Find where the given text appears and provide that cell's center as (x, y) coordinate. 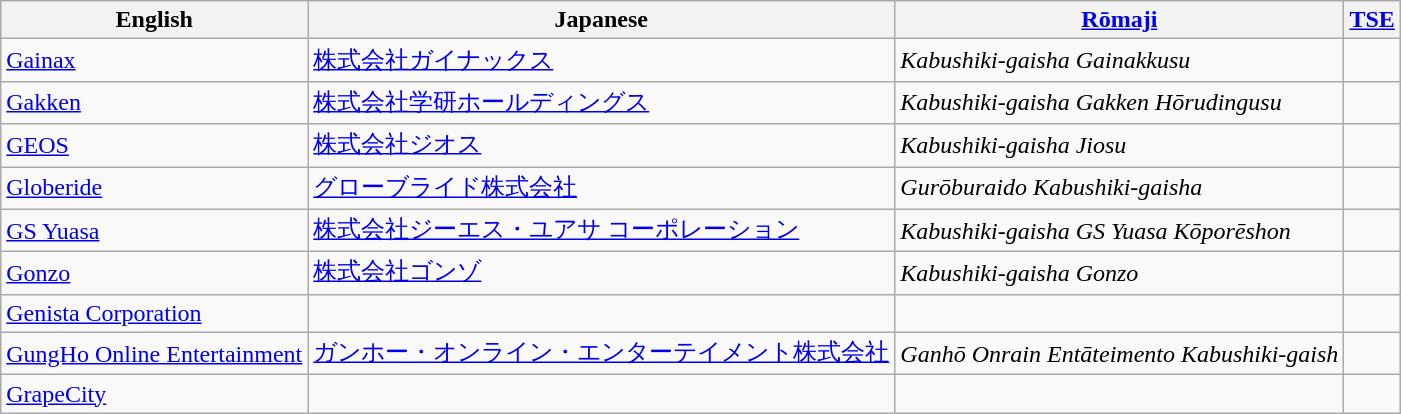
株式会社ジオス (602, 146)
Genista Corporation (154, 313)
TSE (1372, 20)
Kabushiki-gaisha Jiosu (1120, 146)
GEOS (154, 146)
Gainax (154, 60)
GS Yuasa (154, 230)
English (154, 20)
Gurōburaido Kabushiki-gaisha (1120, 188)
Japanese (602, 20)
株式会社ゴンゾ (602, 274)
グローブライド株式会社 (602, 188)
GrapeCity (154, 394)
Kabushiki-gaisha Gainakkusu (1120, 60)
Kabushiki-gaisha Gonzo (1120, 274)
Ganhō Onrain Entāteimento Kabushiki-gaish (1120, 354)
株式会社ジーエス・ユアサ コーポレーション (602, 230)
Globeride (154, 188)
Kabushiki-gaisha GS Yuasa Kōporēshon (1120, 230)
Rōmaji (1120, 20)
Gakken (154, 102)
GungHo Online Entertainment (154, 354)
ガンホー・オンライン・エンターテイメント株式会社 (602, 354)
Kabushiki-gaisha Gakken Hōrudingusu (1120, 102)
株式会社ガイナックス (602, 60)
株式会社学研ホールディングス (602, 102)
Gonzo (154, 274)
